From the cell containing the given text, extract its center point as (x, y) coordinate. 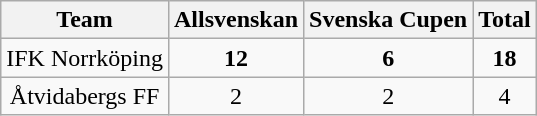
12 (236, 58)
4 (505, 96)
Team (85, 20)
6 (388, 58)
Svenska Cupen (388, 20)
Åtvidabergs FF (85, 96)
18 (505, 58)
IFK Norrköping (85, 58)
Total (505, 20)
Allsvenskan (236, 20)
